Pinpoint the cell where the given text exists, returning its [X, Y] midpoint coordinate. 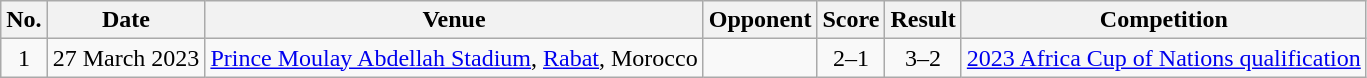
Competition [1164, 20]
Opponent [760, 20]
Venue [454, 20]
3–2 [923, 58]
Prince Moulay Abdellah Stadium, Rabat, Morocco [454, 58]
2023 Africa Cup of Nations qualification [1164, 58]
Result [923, 20]
Score [851, 20]
1 [24, 58]
No. [24, 20]
Date [126, 20]
27 March 2023 [126, 58]
2–1 [851, 58]
